Pinpoint the cell where the given text exists, returning its [x, y] midpoint coordinate. 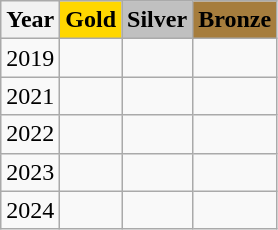
Gold [91, 20]
Year [30, 20]
2019 [30, 58]
Bronze [235, 20]
2024 [30, 210]
2021 [30, 96]
2022 [30, 134]
Silver [158, 20]
2023 [30, 172]
